Capture the cell that displays the provided text and extract its (x, y) central coordinate. 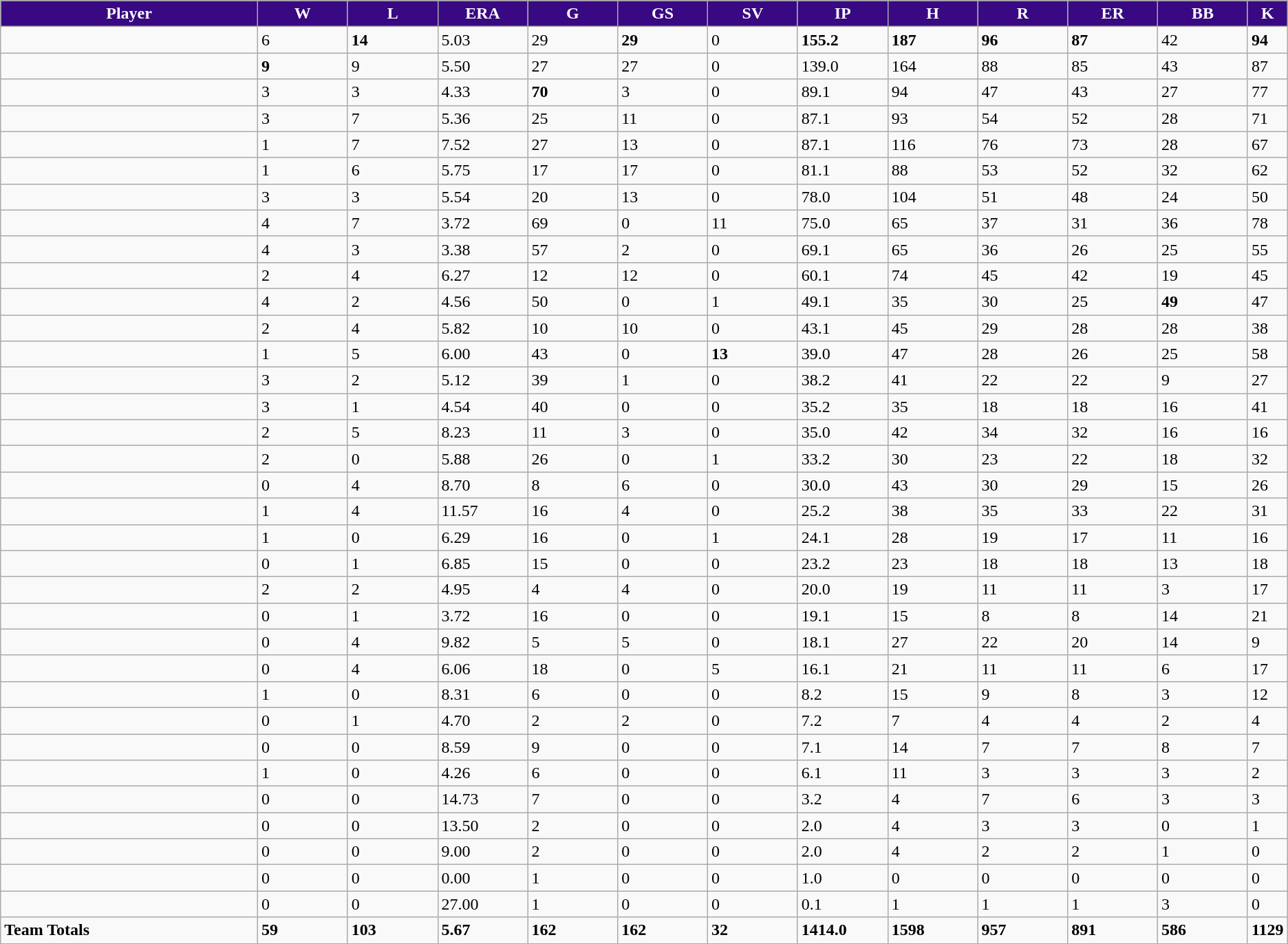
Team Totals (129, 930)
34 (1022, 433)
7.52 (483, 144)
H (933, 14)
R (1022, 14)
81.1 (842, 171)
ERA (483, 14)
155.2 (842, 40)
89.1 (842, 92)
48 (1113, 197)
0.1 (842, 904)
5.82 (483, 328)
75.0 (842, 223)
51 (1022, 197)
ER (1113, 14)
9.82 (483, 642)
8.23 (483, 433)
73 (1113, 144)
57 (572, 249)
40 (572, 407)
Player (129, 14)
1414.0 (842, 930)
30.0 (842, 485)
6.06 (483, 668)
3.38 (483, 249)
4.54 (483, 407)
49 (1203, 301)
GS (663, 14)
62 (1267, 171)
891 (1113, 930)
60.1 (842, 275)
5.75 (483, 171)
IP (842, 14)
1.0 (842, 878)
77 (1267, 92)
6.85 (483, 564)
14.73 (483, 800)
25.2 (842, 511)
54 (1022, 118)
116 (933, 144)
W (303, 14)
70 (572, 92)
33.2 (842, 459)
11.57 (483, 511)
6.00 (483, 354)
55 (1267, 249)
6.29 (483, 537)
58 (1267, 354)
8.59 (483, 747)
4.56 (483, 301)
7.1 (842, 747)
71 (1267, 118)
5.12 (483, 380)
85 (1113, 66)
8.31 (483, 694)
5.03 (483, 40)
164 (933, 66)
8.2 (842, 694)
6.1 (842, 773)
K (1267, 14)
139.0 (842, 66)
6.27 (483, 275)
1598 (933, 930)
23.2 (842, 564)
38.2 (842, 380)
4.95 (483, 590)
5.67 (483, 930)
69 (572, 223)
37 (1022, 223)
93 (933, 118)
78.0 (842, 197)
19.1 (842, 616)
5.50 (483, 66)
3.2 (842, 800)
20.0 (842, 590)
4.33 (483, 92)
SV (753, 14)
76 (1022, 144)
39.0 (842, 354)
24.1 (842, 537)
L (392, 14)
5.54 (483, 197)
53 (1022, 171)
35.2 (842, 407)
4.26 (483, 773)
18.1 (842, 642)
59 (303, 930)
43.1 (842, 328)
16.1 (842, 668)
1129 (1267, 930)
67 (1267, 144)
13.50 (483, 826)
69.1 (842, 249)
24 (1203, 197)
27.00 (483, 904)
8.70 (483, 485)
5.36 (483, 118)
G (572, 14)
35.0 (842, 433)
104 (933, 197)
33 (1113, 511)
39 (572, 380)
957 (1022, 930)
BB (1203, 14)
78 (1267, 223)
586 (1203, 930)
103 (392, 930)
0.00 (483, 878)
74 (933, 275)
187 (933, 40)
49.1 (842, 301)
4.70 (483, 720)
9.00 (483, 852)
96 (1022, 40)
7.2 (842, 720)
5.88 (483, 459)
